Provide the (X, Y) coordinate of the cell's center where the given text is located.  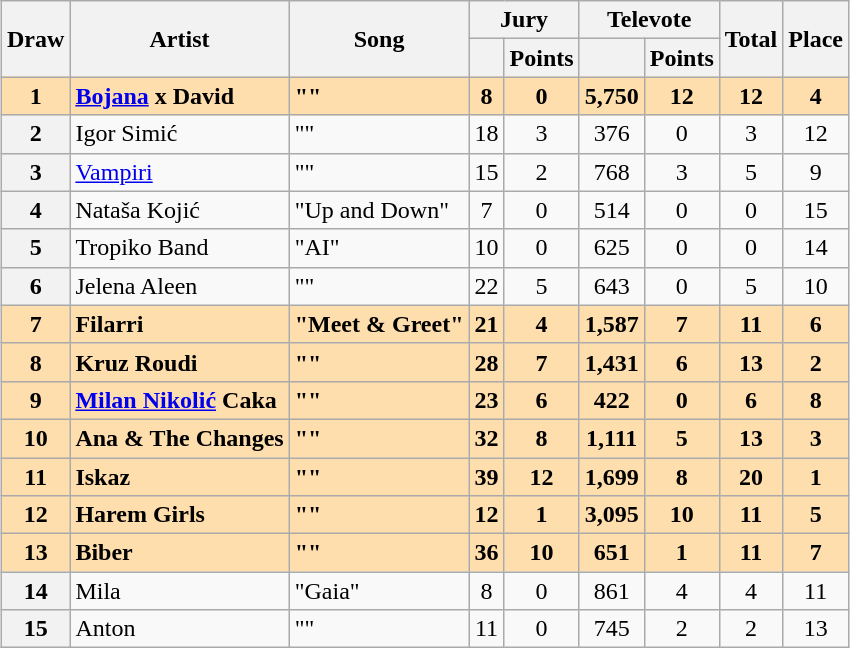
Anton (180, 629)
5,750 (612, 96)
Biber (180, 553)
Filarri (180, 324)
20 (751, 477)
Song (379, 39)
376 (612, 134)
625 (612, 248)
Jelena Aleen (180, 286)
Artist (180, 39)
Harem Girls (180, 515)
Vampiri (180, 172)
18 (486, 134)
3,095 (612, 515)
1,587 (612, 324)
39 (486, 477)
Jury (524, 20)
32 (486, 438)
514 (612, 210)
Draw (35, 39)
21 (486, 324)
643 (612, 286)
36 (486, 553)
651 (612, 553)
Nataša Kojić (180, 210)
23 (486, 400)
Ana & The Changes (180, 438)
1,431 (612, 362)
Milan Nikolić Caka (180, 400)
745 (612, 629)
1,699 (612, 477)
"Meet & Greet" (379, 324)
Igor Simić (180, 134)
861 (612, 591)
28 (486, 362)
Televote (649, 20)
"AI" (379, 248)
Bojana x David (180, 96)
768 (612, 172)
Place (816, 39)
Iskaz (180, 477)
"Gaia" (379, 591)
Mila (180, 591)
22 (486, 286)
Total (751, 39)
"Up and Down" (379, 210)
Tropiko Band (180, 248)
422 (612, 400)
Kruz Roudi (180, 362)
1,111 (612, 438)
